Find where the given text appears and provide that cell's center as [X, Y] coordinate. 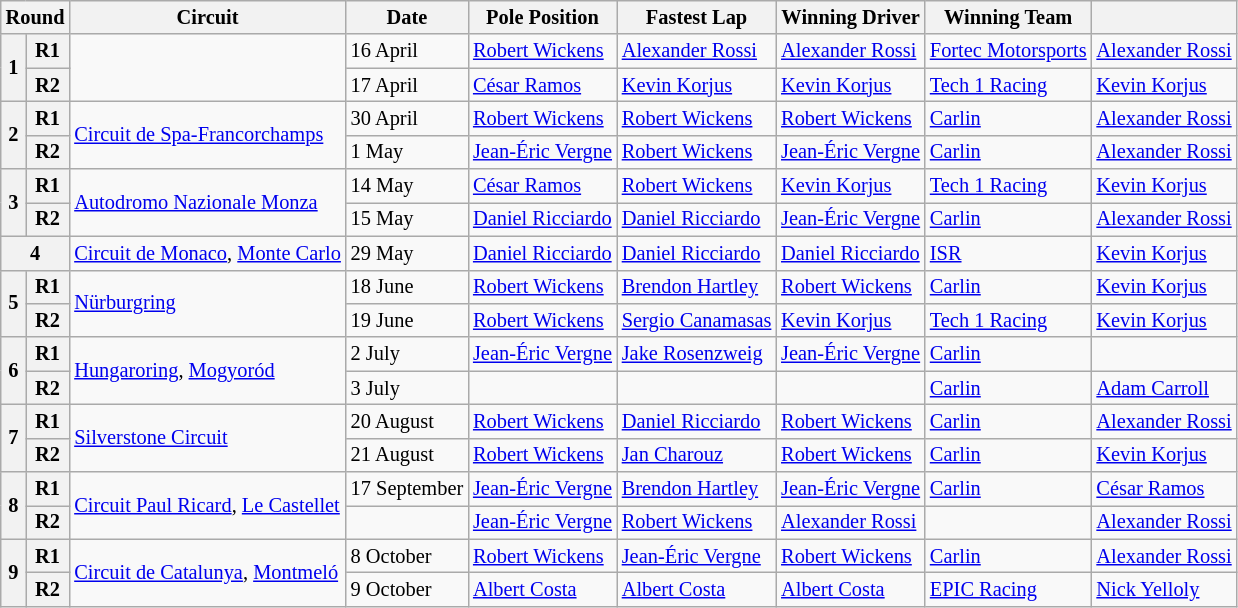
21 August [407, 455]
Silverstone Circuit [207, 438]
Winning Team [1008, 17]
Pole Position [542, 17]
Nick Yelloly [1164, 589]
Circuit Paul Ricard, Le Castellet [207, 506]
Date [407, 17]
20 August [407, 421]
18 June [407, 287]
Fastest Lap [696, 17]
4 [36, 253]
Hungaroring, Mogyoród [207, 370]
17 September [407, 489]
2 July [407, 354]
5 [14, 304]
8 October [407, 556]
Sergio Canamasas [696, 320]
17 April [407, 85]
Circuit de Catalunya, Montmeló [207, 572]
3 July [407, 388]
Autodromo Nazionale Monza [207, 202]
19 June [407, 320]
Round [36, 17]
30 April [407, 118]
1 [14, 68]
EPIC Racing [1008, 589]
1 May [407, 152]
16 April [407, 51]
9 October [407, 589]
Circuit de Monaco, Monte Carlo [207, 253]
Circuit [207, 17]
Nürburgring [207, 304]
Circuit de Spa-Francorchamps [207, 134]
Winning Driver [850, 17]
Jake Rosenzweig [696, 354]
Jan Charouz [696, 455]
2 [14, 134]
3 [14, 202]
ISR [1008, 253]
15 May [407, 219]
29 May [407, 253]
14 May [407, 186]
7 [14, 438]
Fortec Motorsports [1008, 51]
Adam Carroll [1164, 388]
6 [14, 370]
9 [14, 572]
8 [14, 506]
